Return the (X, Y) coordinate for the center point of the cell that contains the specified text.  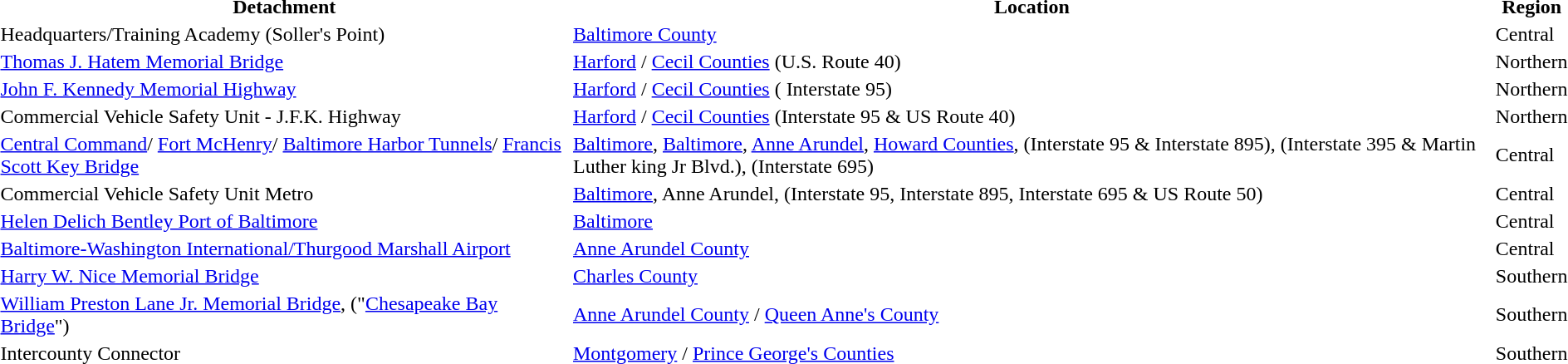
Anne Arundel County (1032, 248)
Harford / Cecil Counties ( Interstate 95) (1032, 89)
Baltimore (1032, 221)
Anne Arundel County / Queen Anne's County (1032, 314)
Charles County (1032, 276)
Baltimore County (1032, 34)
Harford / Cecil Counties (Interstate 95 & US Route 40) (1032, 116)
Harford / Cecil Counties (U.S. Route 40) (1032, 61)
Baltimore, Anne Arundel, (Interstate 95, Interstate 895, Interstate 695 & US Route 50) (1032, 194)
